Search for the cell housing the specified text and yield its [X, Y] center coordinate. 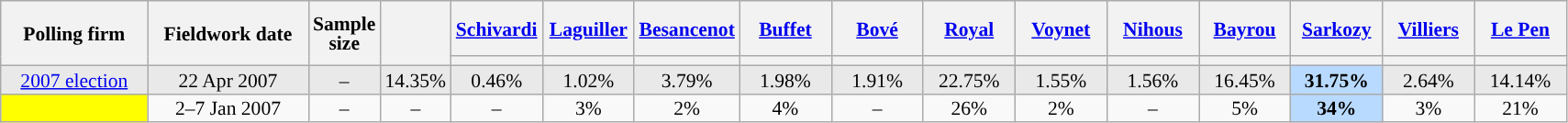
Samplesize [344, 33]
31.75% [1337, 79]
Voynet [1061, 28]
34% [1337, 108]
Bayrou [1245, 28]
4% [785, 108]
Polling firm [74, 33]
Villiers [1429, 28]
Sarkozy [1337, 28]
2.64% [1429, 79]
Bové [877, 28]
1.56% [1152, 79]
Le Pen [1520, 28]
Nihous [1152, 28]
Royal [969, 28]
21% [1520, 108]
1.98% [785, 79]
26% [969, 108]
Buffet [785, 28]
1.55% [1061, 79]
Besancenot [686, 28]
1.91% [877, 79]
3.79% [686, 79]
Fieldwork date [228, 33]
22 Apr 2007 [228, 79]
2–7 Jan 2007 [228, 108]
Schivardi [496, 28]
1.02% [588, 79]
22.75% [969, 79]
14.14% [1520, 79]
5% [1245, 108]
0.46% [496, 79]
16.45% [1245, 79]
2007 election [74, 79]
14.35% [415, 79]
Laguiller [588, 28]
